Scan for the cell matching the given text and deliver its (x, y) coordinate at center. 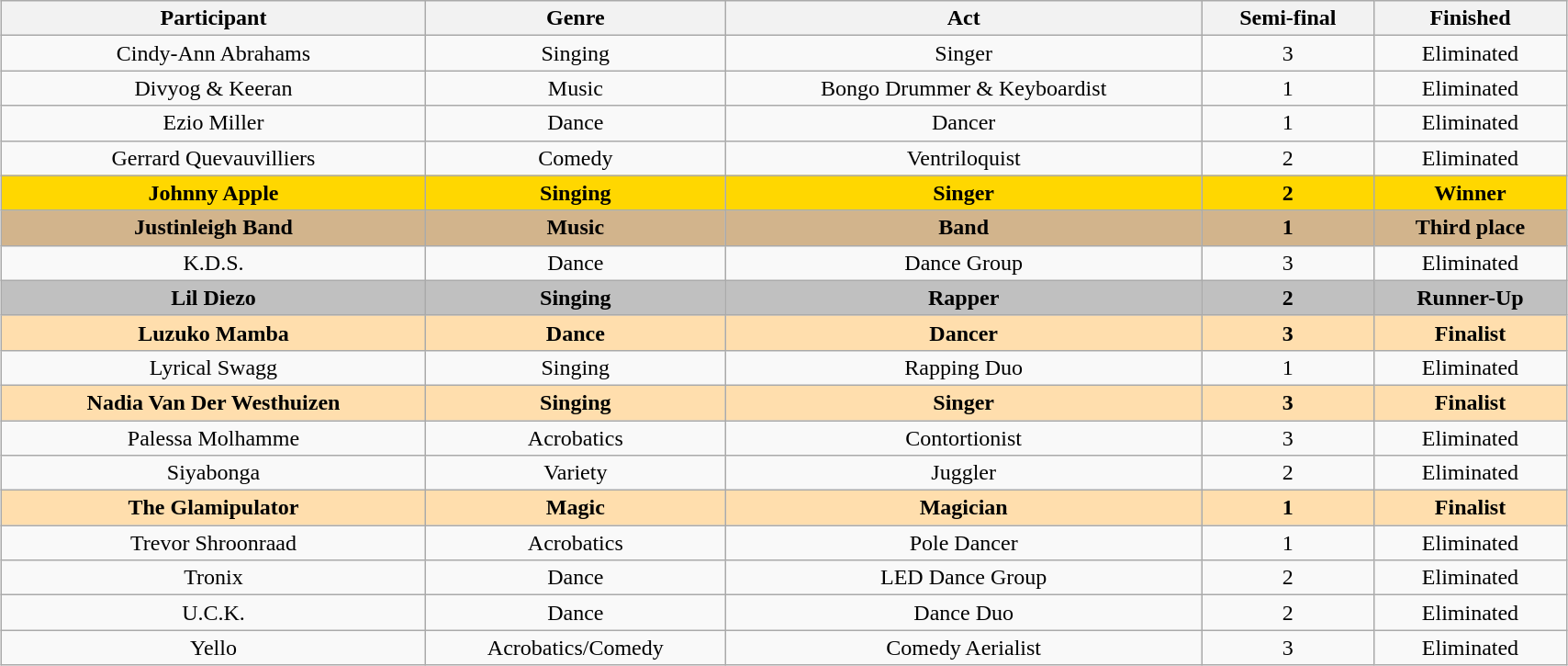
LED Dance Group (964, 578)
Rapping Duo (964, 367)
Acrobatics/Comedy (575, 648)
Gerrard Quevauvilliers (214, 158)
Finished (1470, 18)
Johnny Apple (214, 193)
Band (964, 228)
Lil Diezo (214, 298)
The Glamipulator (214, 508)
Winner (1470, 193)
Bongo Drummer & Keyboardist (964, 88)
Ezio Miller (214, 123)
Justinleigh Band (214, 228)
Magician (964, 508)
Cindy-Ann Abrahams (214, 53)
Divyog & Keeran (214, 88)
K.D.S. (214, 263)
Pole Dancer (964, 543)
Tronix (214, 578)
Lyrical Swagg (214, 367)
Dance Duo (964, 613)
Luzuko Mamba (214, 333)
Palessa Molhamme (214, 438)
U.C.K. (214, 613)
Third place (1470, 228)
Juggler (964, 473)
Rapper (964, 298)
Trevor Shroonraad (214, 543)
Contortionist (964, 438)
Ventriloquist (964, 158)
Variety (575, 473)
Semi-final (1287, 18)
Runner-Up (1470, 298)
Comedy (575, 158)
Dance Group (964, 263)
Act (964, 18)
Genre (575, 18)
Nadia Van Der Westhuizen (214, 402)
Siyabonga (214, 473)
Comedy Aerialist (964, 648)
Magic (575, 508)
Yello (214, 648)
Participant (214, 18)
